Output the (x, y) coordinate of the center of the cell containing the given text.  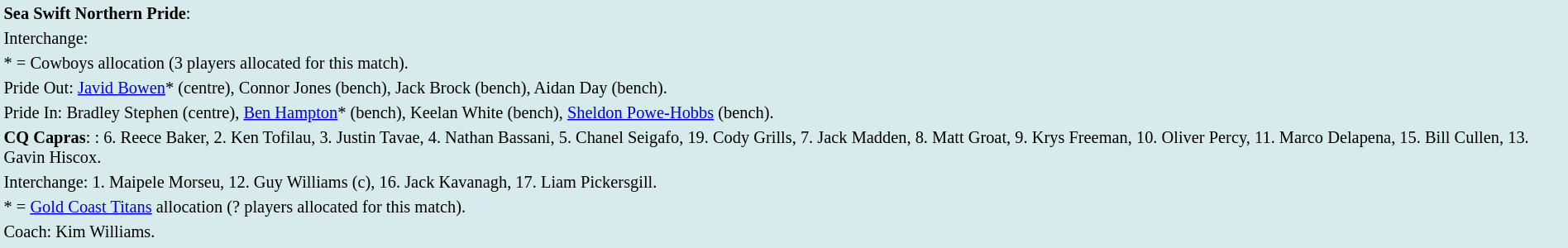
Interchange: (784, 38)
* = Cowboys allocation (3 players allocated for this match). (784, 63)
Sea Swift Northern Pride: (784, 13)
Pride Out: Javid Bowen* (centre), Connor Jones (bench), Jack Brock (bench), Aidan Day (bench). (784, 88)
Pride In: Bradley Stephen (centre), Ben Hampton* (bench), Keelan White (bench), Sheldon Powe-Hobbs (bench). (784, 112)
Interchange: 1. Maipele Morseu, 12. Guy Williams (c), 16. Jack Kavanagh, 17. Liam Pickersgill. (784, 182)
* = Gold Coast Titans allocation (? players allocated for this match). (784, 207)
Coach: Kim Williams. (784, 231)
